Scan for the cell matching the given text and deliver its [X, Y] coordinate at center. 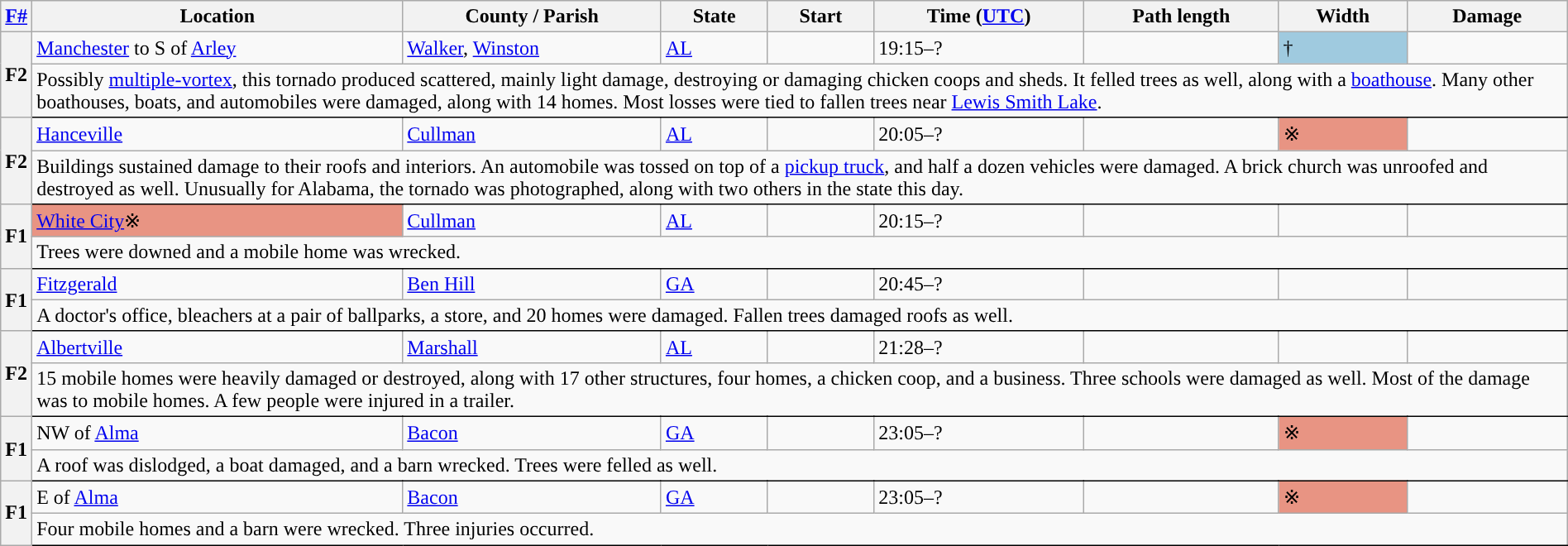
County / Parish [533, 17]
Path length [1182, 17]
Hanceville [218, 134]
Walker, Winston [533, 48]
Trees were downed and a mobile home was wrecked. [801, 252]
21:28–? [979, 347]
20:15–? [979, 221]
19:15–? [979, 48]
NW of Alma [218, 433]
† [1343, 48]
Manchester to S of Arley [218, 48]
E of Alma [218, 497]
Marshall [533, 347]
A roof was dislodged, a boat damaged, and a barn wrecked. Trees were felled as well. [801, 465]
White City※ [218, 221]
Location [218, 17]
F# [17, 17]
Albertville [218, 347]
Damage [1487, 17]
Fitzgerald [218, 284]
Width [1343, 17]
Ben Hill [533, 284]
Start [820, 17]
20:45–? [979, 284]
A doctor's office, bleachers at a pair of ballparks, a store, and 20 homes were damaged. Fallen trees damaged roofs as well. [801, 315]
Time (UTC) [979, 17]
State [715, 17]
Four mobile homes and a barn were wrecked. Three injuries occurred. [801, 529]
20:05–? [979, 134]
